Provide the (X, Y) coordinate of the cell's center where the given text is located.  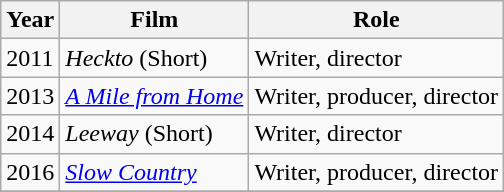
2016 (30, 172)
Role (376, 20)
2011 (30, 58)
Year (30, 20)
Slow Country (154, 172)
Heckto (Short) (154, 58)
2014 (30, 134)
A Mile from Home (154, 96)
Leeway (Short) (154, 134)
Film (154, 20)
2013 (30, 96)
